Return the [x, y] coordinate for the center point of the cell that contains the specified text.  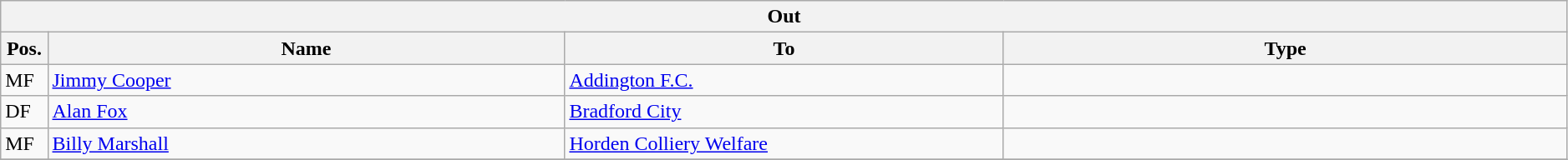
Pos. [24, 48]
Jimmy Cooper [306, 80]
Alan Fox [306, 112]
DF [24, 112]
Bradford City [784, 112]
Out [784, 17]
Addington F.C. [784, 80]
Horden Colliery Welfare [784, 143]
Name [306, 48]
Billy Marshall [306, 143]
Type [1285, 48]
To [784, 48]
